Return the (X, Y) coordinate for the center point of the cell that contains the specified text.  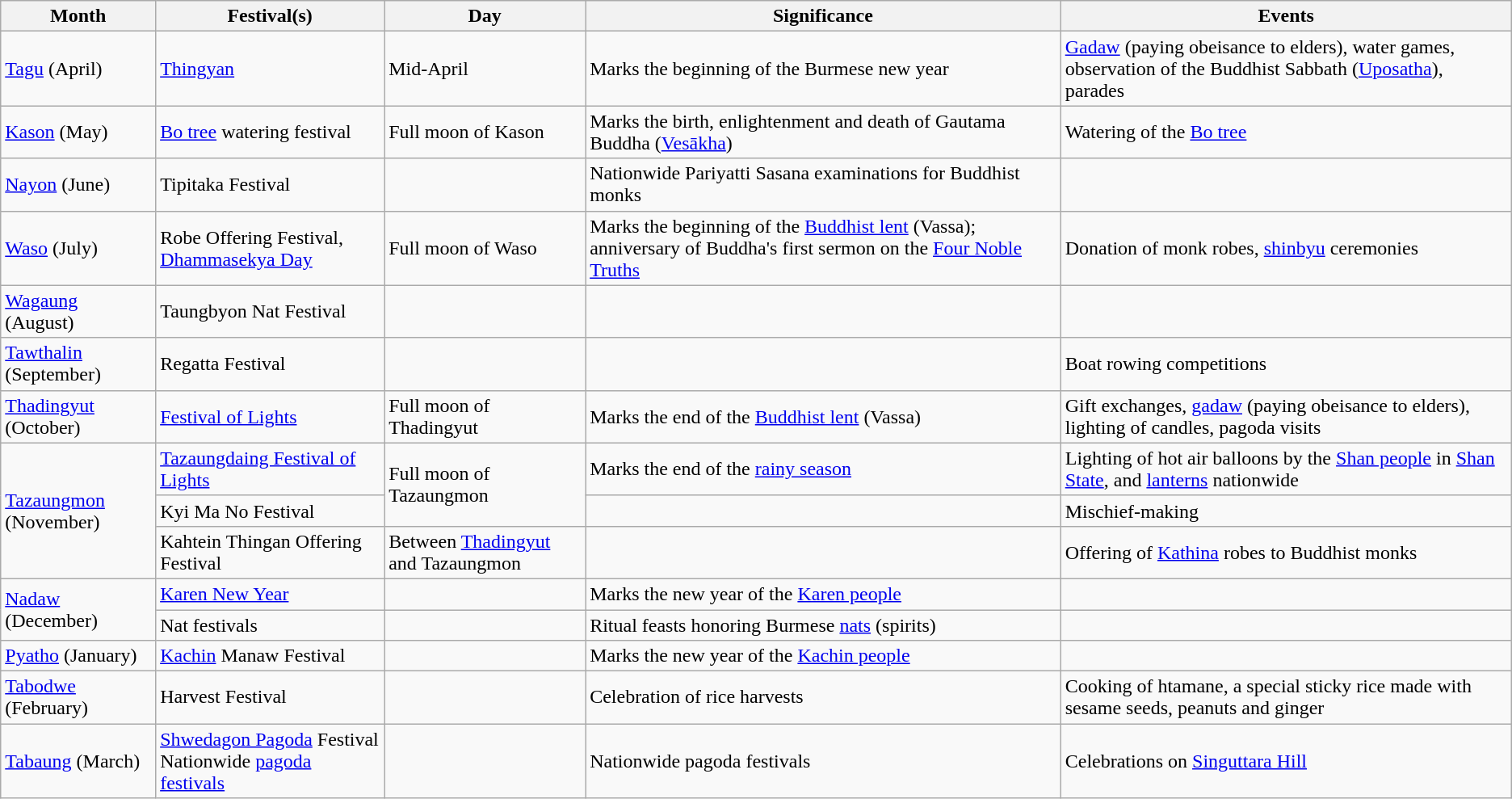
Nat festivals (270, 624)
Bo tree watering festival (270, 132)
Wagaung (August) (78, 312)
Shwedagon Pagoda FestivalNationwide pagoda festivals (270, 761)
Kachin Manaw Festival (270, 656)
Tagu (April) (78, 69)
Tawthalin (September) (78, 364)
Regatta Festival (270, 364)
Full moon of Tazaungmon (485, 485)
Mid-April (485, 69)
Between Thadingyut and Tazaungmon (485, 553)
Harvest Festival (270, 698)
Waso (July) (78, 248)
Thingyan (270, 69)
Gadaw (paying obeisance to elders), water games, observation of the Buddhist Sabbath (Uposatha), parades (1286, 69)
Marks the new year of the Karen people (824, 594)
Tabaung (March) (78, 761)
Marks the end of the Buddhist lent (Vassa) (824, 417)
Kason (May) (78, 132)
Marks the end of the rainy season (824, 469)
Thadingyut (October) (78, 417)
Cooking of htamane, a special sticky rice made with sesame seeds, peanuts and ginger (1286, 698)
Boat rowing competitions (1286, 364)
Kyi Ma No Festival (270, 511)
Month (78, 16)
Festival(s) (270, 16)
Nationwide Pariyatti Sasana examinations for Buddhist monks (824, 184)
Celebration of rice harvests (824, 698)
Marks the beginning of the Burmese new year (824, 69)
Mischief-making (1286, 511)
Tazaungmon (November) (78, 511)
Festival of Lights (270, 417)
Tipitaka Festival (270, 184)
Kahtein Thingan Offering Festival (270, 553)
Marks the birth, enlightenment and death of Gautama Buddha (Vesākha) (824, 132)
Pyatho (January) (78, 656)
Donation of monk robes, shinbyu ceremonies (1286, 248)
Taungbyon Nat Festival (270, 312)
Nationwide pagoda festivals (824, 761)
Gift exchanges, gadaw (paying obeisance to elders), lighting of candles, pagoda visits (1286, 417)
Tazaungdaing Festival of Lights (270, 469)
Tabodwe (February) (78, 698)
Events (1286, 16)
Day (485, 16)
Watering of the Bo tree (1286, 132)
Full moon of Waso (485, 248)
Lighting of hot air balloons by the Shan people in Shan State, and lanterns nationwide (1286, 469)
Celebrations on Singuttara Hill (1286, 761)
Nayon (June) (78, 184)
Nadaw (December) (78, 609)
Offering of Kathina robes to Buddhist monks (1286, 553)
Significance (824, 16)
Marks the beginning of the Buddhist lent (Vassa); anniversary of Buddha's first sermon on the Four Noble Truths (824, 248)
Robe Offering Festival, Dhammasekya Day (270, 248)
Ritual feasts honoring Burmese nats (spirits) (824, 624)
Full moon of Kason (485, 132)
Karen New Year (270, 594)
Marks the new year of the Kachin people (824, 656)
Full moon of Thadingyut (485, 417)
